Return the (X, Y) coordinate for the center point of the cell that contains the specified text.  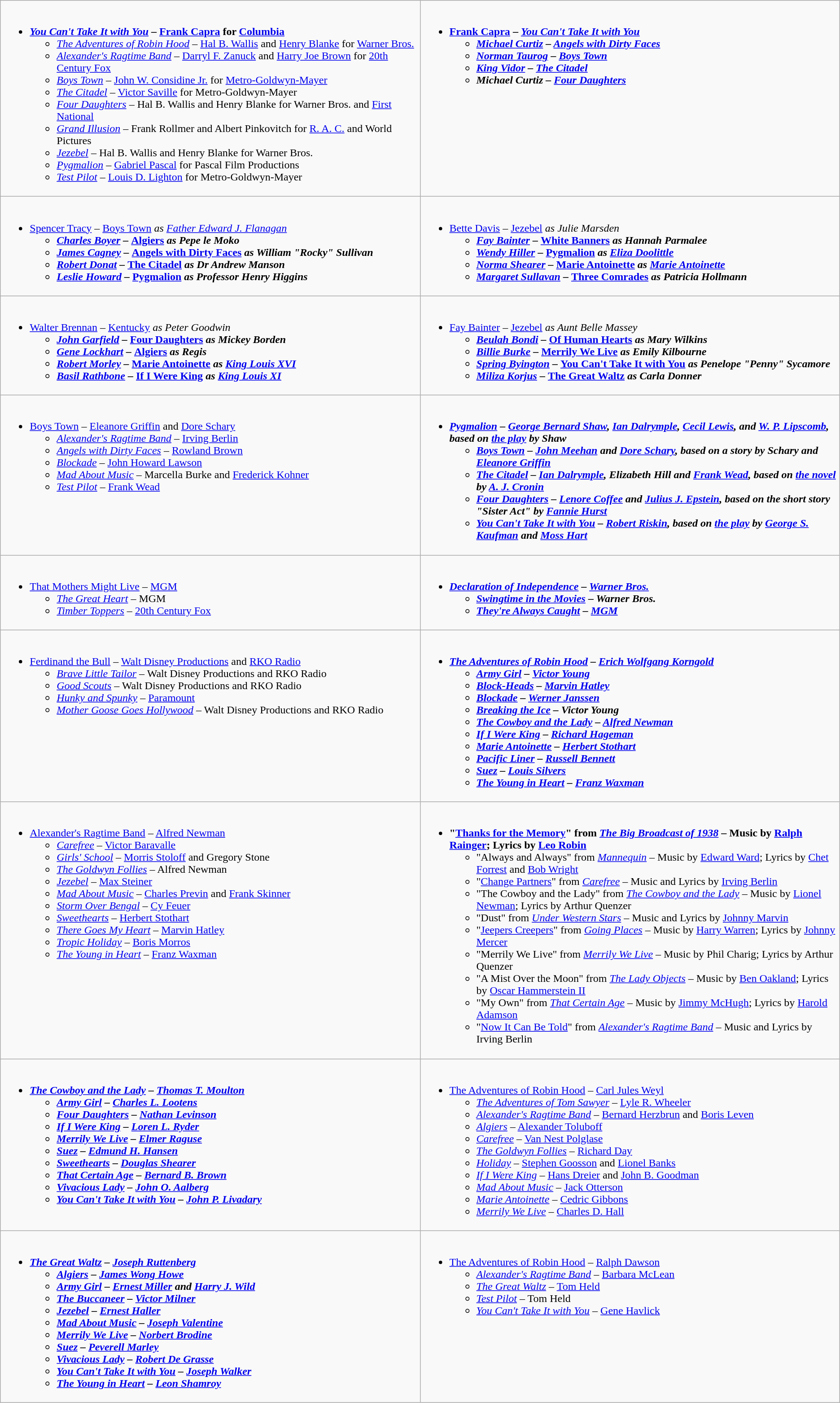
Declaration of Independence – Warner Bros.Swingtime in the Movies – Warner Bros.They're Always Caught – MGM (630, 593)
That Mothers Might Live – MGMThe Great Heart – MGMTimber Toppers – 20th Century Fox (210, 593)
